For the text-containing cell, return its midpoint in (X, Y) coordinate format. 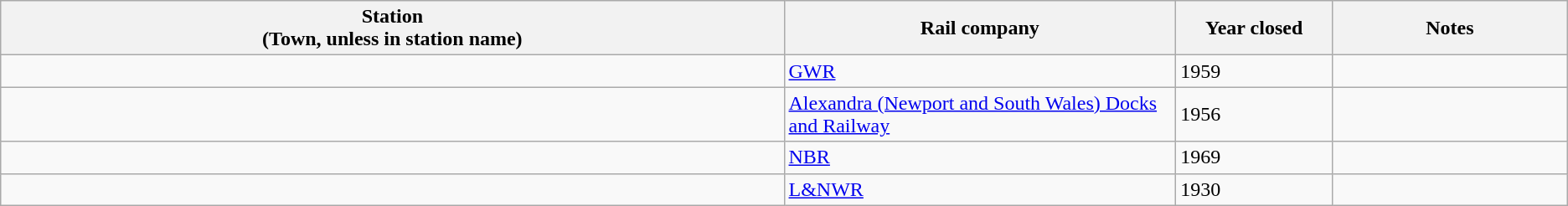
Rail company (980, 28)
Alexandra (Newport and South Wales) Docks and Railway (980, 114)
1969 (1255, 157)
L&NWR (980, 189)
1930 (1255, 189)
Year closed (1255, 28)
Station(Town, unless in station name) (392, 28)
1956 (1255, 114)
NBR (980, 157)
1959 (1255, 71)
GWR (980, 71)
Notes (1451, 28)
